For the text-containing cell, return its midpoint in [X, Y] coordinate format. 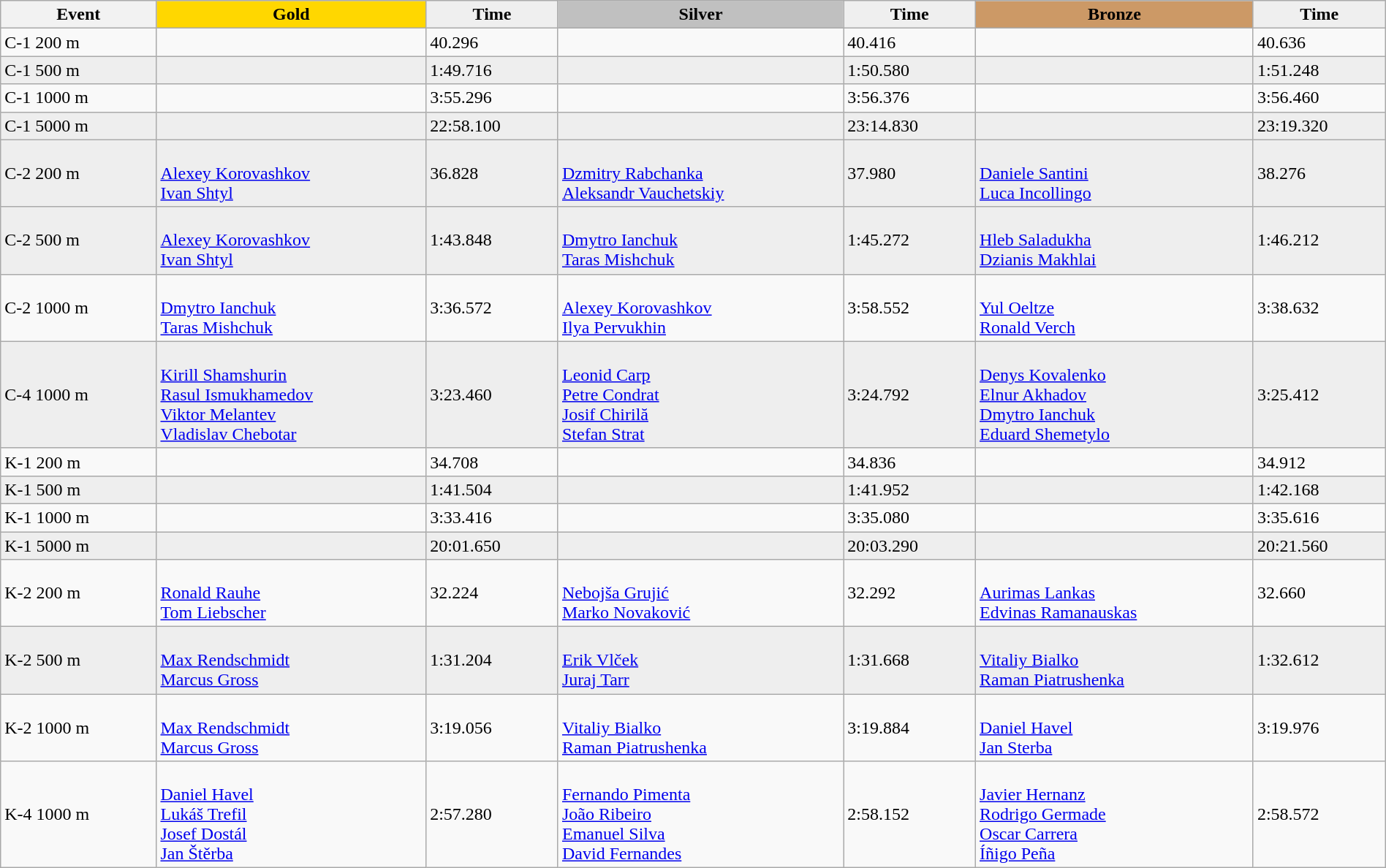
C-4 1000 m [79, 395]
K-2 1000 m [79, 728]
3:35.616 [1319, 517]
38.276 [1319, 173]
1:43.848 [493, 240]
1:50.580 [909, 70]
3:33.416 [493, 517]
3:55.296 [493, 98]
1:41.952 [909, 490]
32.292 [909, 593]
34.912 [1319, 462]
1:31.668 [909, 660]
K-2 200 m [79, 593]
34.836 [909, 462]
Dzmitry RabchankaAleksandr Vauchetskiy [700, 173]
40.296 [493, 42]
Silver [700, 15]
C-2 200 m [79, 173]
C-2 500 m [79, 240]
Javier HernanzRodrigo GermadeOscar CarreraÍñigo Peña [1115, 815]
K-1 500 m [79, 490]
2:58.152 [909, 815]
1:31.204 [493, 660]
20:03.290 [909, 546]
K-4 1000 m [79, 815]
1:45.272 [909, 240]
Bronze [1115, 15]
40.416 [909, 42]
3:19.884 [909, 728]
K-1 200 m [79, 462]
Erik VlčekJuraj Tarr [700, 660]
3:58.552 [909, 308]
Aurimas LankasEdvinas Ramanauskas [1115, 593]
Hleb SaladukhaDzianis Makhlai [1115, 240]
K-1 1000 m [79, 517]
Daniel HavelLukáš TrefilJosef DostálJan Štěrba [291, 815]
Alexey KorovashkovIlya Pervukhin [700, 308]
3:36.572 [493, 308]
C-2 1000 m [79, 308]
Daniel HavelJan Sterba [1115, 728]
37.980 [909, 173]
3:19.056 [493, 728]
Ronald RauheTom Liebscher [291, 593]
C-1 5000 m [79, 126]
23:19.320 [1319, 126]
1:46.212 [1319, 240]
34.708 [493, 462]
22:58.100 [493, 126]
K-1 5000 m [79, 546]
Kirill ShamshurinRasul IsmukhamedovViktor MelantevVladislav Chebotar [291, 395]
Event [79, 15]
Denys KovalenkoElnur AkhadovDmytro IanchukEduard Shemetylo [1115, 395]
1:32.612 [1319, 660]
1:51.248 [1319, 70]
20:01.650 [493, 546]
C-1 500 m [79, 70]
23:14.830 [909, 126]
1:42.168 [1319, 490]
Fernando PimentaJoão RibeiroEmanuel SilvaDavid Fernandes [700, 815]
Nebojša GrujićMarko Novaković [700, 593]
32.224 [493, 593]
20:21.560 [1319, 546]
C-1 200 m [79, 42]
Daniele SantiniLuca Incollingo [1115, 173]
Gold [291, 15]
2:58.572 [1319, 815]
Leonid CarpPetre CondratJosif ChirilăStefan Strat [700, 395]
40.636 [1319, 42]
36.828 [493, 173]
3:24.792 [909, 395]
Yul OeltzeRonald Verch [1115, 308]
3:56.460 [1319, 98]
2:57.280 [493, 815]
3:23.460 [493, 395]
1:49.716 [493, 70]
3:56.376 [909, 98]
1:41.504 [493, 490]
32.660 [1319, 593]
3:19.976 [1319, 728]
C-1 1000 m [79, 98]
3:38.632 [1319, 308]
K-2 500 m [79, 660]
3:25.412 [1319, 395]
3:35.080 [909, 517]
